Capture the cell that displays the provided text and extract its (x, y) central coordinate. 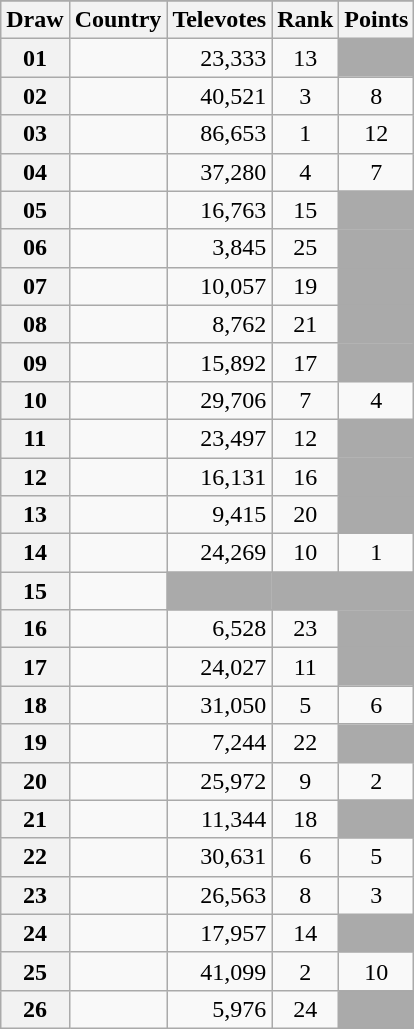
31,050 (220, 705)
07 (35, 286)
41,099 (220, 971)
24,269 (220, 553)
05 (35, 210)
25,972 (220, 781)
11,344 (220, 819)
02 (35, 96)
16,763 (220, 210)
3,845 (220, 248)
Televotes (220, 20)
5,976 (220, 1009)
6,528 (220, 629)
17,957 (220, 933)
15,892 (220, 362)
Points (376, 20)
30,631 (220, 857)
Rank (306, 20)
8,762 (220, 324)
86,653 (220, 134)
29,706 (220, 400)
01 (35, 58)
04 (35, 172)
37,280 (220, 172)
9 (306, 781)
7,244 (220, 743)
08 (35, 324)
26,563 (220, 895)
06 (35, 248)
40,521 (220, 96)
9,415 (220, 515)
16,131 (220, 477)
23,333 (220, 58)
03 (35, 134)
09 (35, 362)
Draw (35, 20)
24,027 (220, 667)
23,497 (220, 438)
10,057 (220, 286)
26 (35, 1009)
Country (118, 20)
